Return the (X, Y) coordinate for the center point of the cell that contains the specified text.  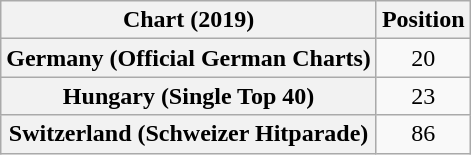
86 (423, 134)
Chart (2019) (189, 20)
Germany (Official German Charts) (189, 58)
Switzerland (Schweizer Hitparade) (189, 134)
20 (423, 58)
Position (423, 20)
23 (423, 96)
Hungary (Single Top 40) (189, 96)
